Determine the [x, y] coordinate at the center of the cell enclosing the given text.  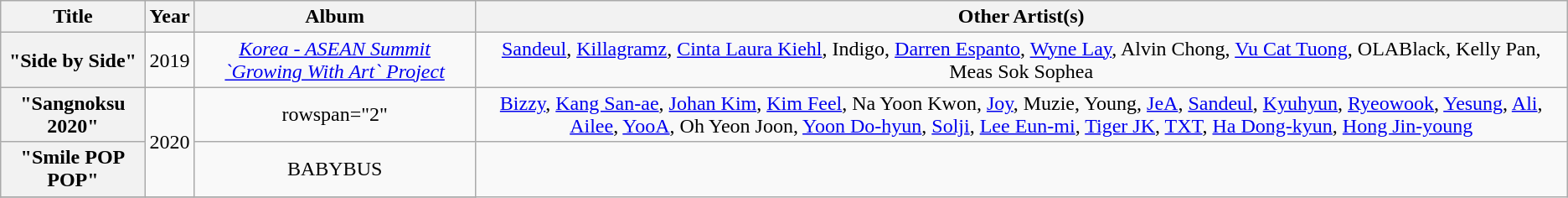
Title [73, 17]
rowspan="2" [335, 114]
2019 [169, 60]
"Sangnoksu 2020" [73, 114]
Year [169, 17]
Korea - ASEAN Summit `Growing With Art` Project [335, 60]
2020 [169, 142]
Album [335, 17]
BABYBUS [335, 169]
Other Artist(s) [1021, 17]
"Smile POP POP" [73, 169]
Sandeul, Killagramz, Cinta Laura Kiehl, Indigo, Darren Espanto, Wyne Lay, Alvin Chong, Vu Cat Tuong, OLABlack, Kelly Pan, Meas Sok Sophea [1021, 60]
"Side by Side" [73, 60]
